Search for the cell housing the specified text and yield its [x, y] center coordinate. 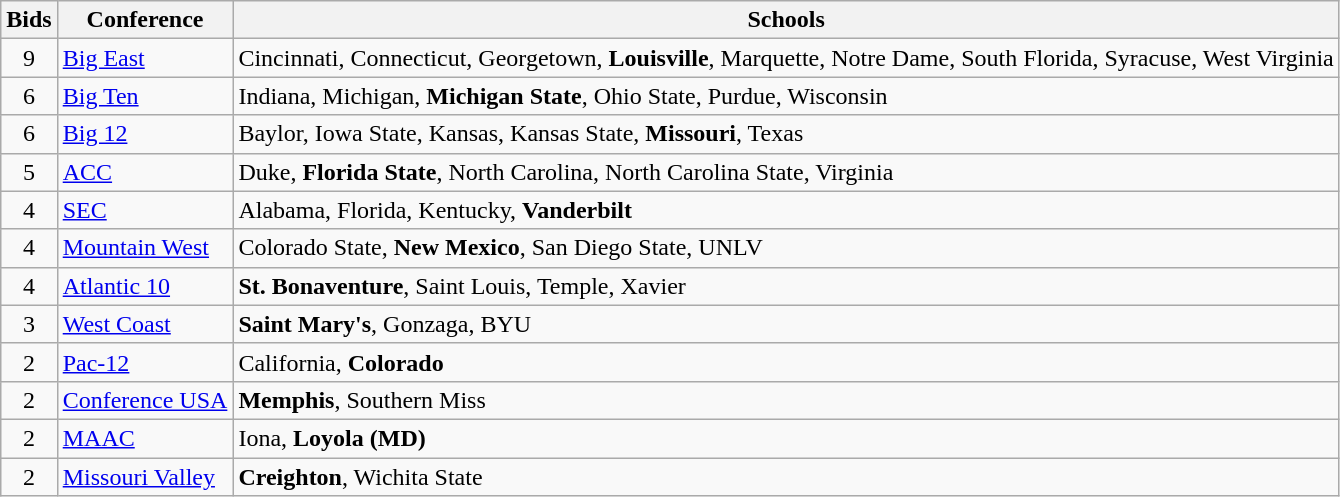
Bids [29, 20]
Indiana, Michigan, Michigan State, Ohio State, Purdue, Wisconsin [786, 96]
Iona, Loyola (MD) [786, 438]
St. Bonaventure, Saint Louis, Temple, Xavier [786, 286]
5 [29, 172]
Conference [145, 20]
Memphis, Southern Miss [786, 400]
Baylor, Iowa State, Kansas, Kansas State, Missouri, Texas [786, 134]
ACC [145, 172]
Creighton, Wichita State [786, 477]
MAAC [145, 438]
Pac-12 [145, 362]
Big Ten [145, 96]
Duke, Florida State, North Carolina, North Carolina State, Virginia [786, 172]
3 [29, 324]
SEC [145, 210]
Alabama, Florida, Kentucky, Vanderbilt [786, 210]
Cincinnati, Connecticut, Georgetown, Louisville, Marquette, Notre Dame, South Florida, Syracuse, West Virginia [786, 58]
West Coast [145, 324]
California, Colorado [786, 362]
Mountain West [145, 248]
Conference USA [145, 400]
Big 12 [145, 134]
Schools [786, 20]
Saint Mary's, Gonzaga, BYU [786, 324]
Missouri Valley [145, 477]
9 [29, 58]
Colorado State, New Mexico, San Diego State, UNLV [786, 248]
Big East [145, 58]
Atlantic 10 [145, 286]
